From the cell containing the given text, extract its center point as (X, Y) coordinate. 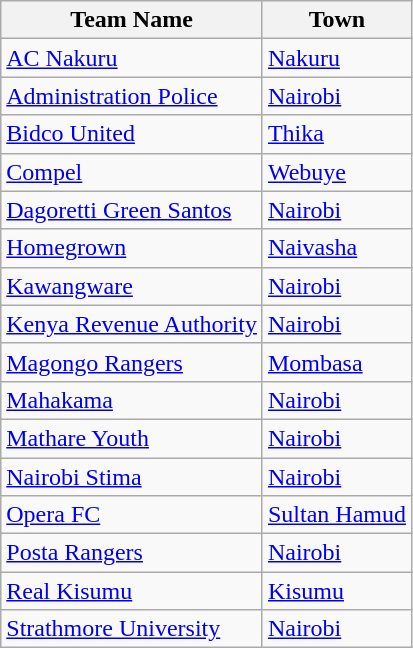
Kenya Revenue Authority (132, 324)
Compel (132, 172)
Naivasha (336, 248)
Nakuru (336, 58)
Mathare Youth (132, 438)
Sultan Hamud (336, 515)
Opera FC (132, 515)
Webuye (336, 172)
Real Kisumu (132, 591)
Mahakama (132, 400)
Mombasa (336, 362)
AC Nakuru (132, 58)
Posta Rangers (132, 553)
Homegrown (132, 248)
Kisumu (336, 591)
Town (336, 20)
Strathmore University (132, 629)
Administration Police (132, 96)
Bidco United (132, 134)
Magongo Rangers (132, 362)
Team Name (132, 20)
Kawangware (132, 286)
Thika (336, 134)
Nairobi Stima (132, 477)
Dagoretti Green Santos (132, 210)
